Search for the cell housing the specified text and yield its (X, Y) center coordinate. 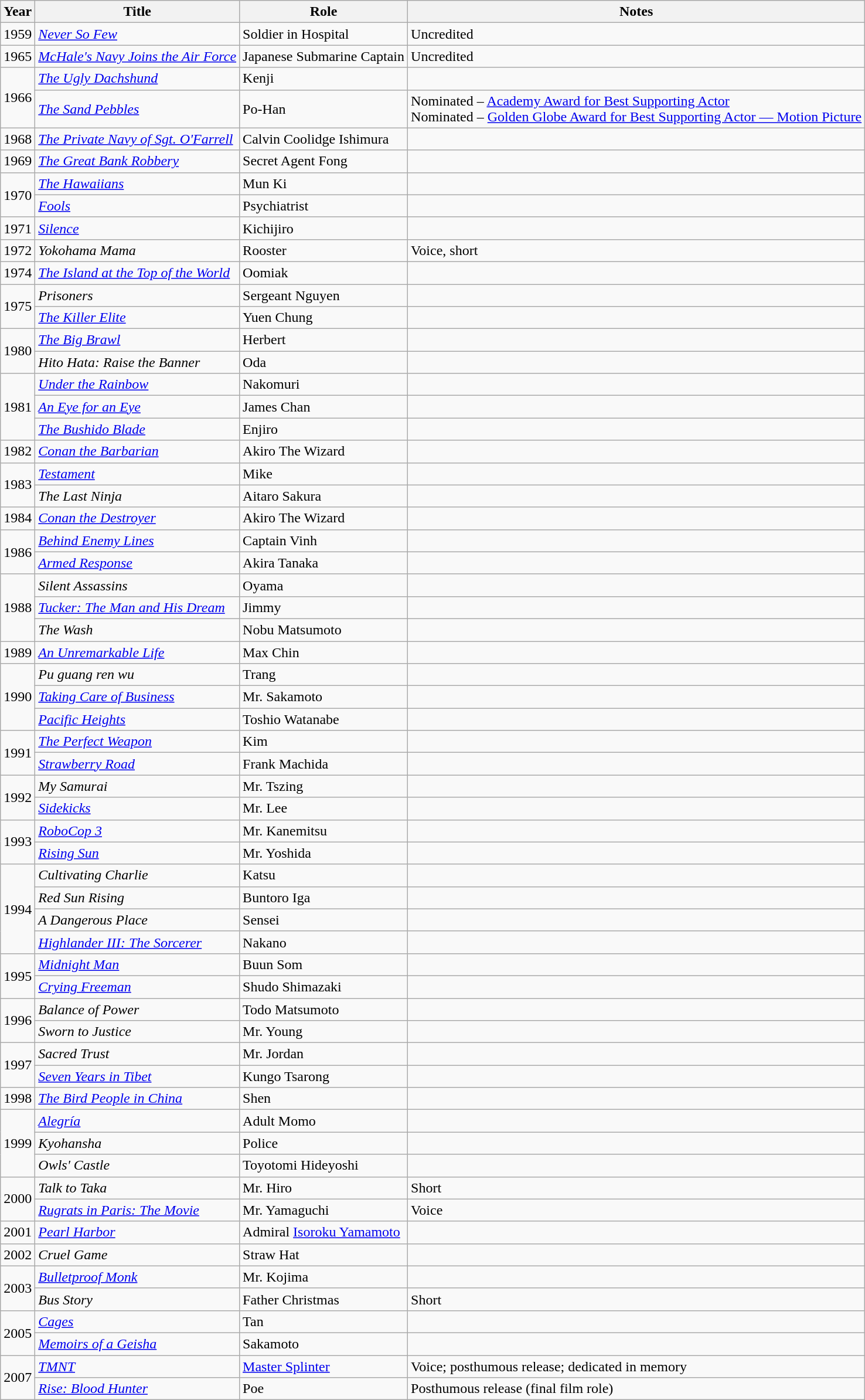
Adult Momo (323, 1121)
1990 (18, 697)
Yuen Chung (323, 318)
Tucker: The Man and His Dream (137, 607)
Silence (137, 228)
Akira Tanaka (323, 563)
1969 (18, 161)
Captain Vinh (323, 541)
Mr. Tszing (323, 786)
Psychiatrist (323, 206)
The Ugly Dachshund (137, 79)
The Killer Elite (137, 318)
Mike (323, 474)
1984 (18, 518)
1959 (18, 34)
Kim (323, 742)
Memoirs of a Geisha (137, 1344)
1988 (18, 607)
Kenji (323, 79)
Oda (323, 362)
The Great Bank Robbery (137, 161)
The Private Navy of Sgt. O'Farrell (137, 139)
Rise: Blood Hunter (137, 1389)
Conan the Destroyer (137, 518)
Pearl Harbor (137, 1232)
Fools (137, 206)
1965 (18, 56)
Mr. Sakamoto (323, 697)
1991 (18, 753)
1981 (18, 407)
Kungo Tsarong (323, 1076)
Nominated – Academy Award for Best Supporting ActorNominated – Golden Globe Award for Best Supporting Actor — Motion Picture (636, 109)
1992 (18, 797)
An Eye for an Eye (137, 407)
1975 (18, 306)
Buun Som (323, 964)
Red Sun Rising (137, 898)
Poe (323, 1389)
Katsu (323, 875)
Mr. Young (323, 1032)
1971 (18, 228)
Notes (636, 12)
2005 (18, 1333)
The Big Brawl (137, 340)
Prisoners (137, 295)
Trang (323, 675)
The Bushido Blade (137, 429)
Toyotomi Hideyoshi (323, 1165)
Voice (636, 1210)
Police (323, 1143)
Nobu Matsumoto (323, 630)
McHale's Navy Joins the Air Force (137, 56)
Todo Matsumoto (323, 1009)
1998 (18, 1099)
Sidekicks (137, 808)
Straw Hat (323, 1255)
1994 (18, 909)
Mr. Lee (323, 808)
Japanese Submarine Captain (323, 56)
Mr. Yamaguchi (323, 1210)
Herbert (323, 340)
1982 (18, 451)
James Chan (323, 407)
Yokohama Mama (137, 250)
1993 (18, 842)
1966 (18, 97)
Voice, short (636, 250)
1989 (18, 653)
Kyohansha (137, 1143)
Po-Han (323, 109)
Shen (323, 1099)
2003 (18, 1288)
Seven Years in Tibet (137, 1076)
Hito Hata: Raise the Banner (137, 362)
Father Christmas (323, 1299)
The Last Ninja (137, 496)
The Island at the Top of the World (137, 273)
Oomiak (323, 273)
The Hawaiians (137, 184)
Admiral Isoroku Yamamoto (323, 1232)
Nakomuri (323, 385)
Crying Freeman (137, 987)
Mr. Jordan (323, 1054)
Role (323, 12)
Posthumous release (final film role) (636, 1389)
An Unremarkable Life (137, 653)
Pacific Heights (137, 719)
1980 (18, 351)
Cages (137, 1321)
Mr. Kojima (323, 1277)
Frank Machida (323, 764)
Nakano (323, 942)
2001 (18, 1232)
1983 (18, 485)
Voice; posthumous release; dedicated in memory (636, 1367)
Oyama (323, 585)
Sergeant Nguyen (323, 295)
Rising Sun (137, 853)
Taking Care of Business (137, 697)
The Wash (137, 630)
1972 (18, 250)
Mun Ki (323, 184)
Mr. Yoshida (323, 853)
Rooster (323, 250)
Armed Response (137, 563)
2000 (18, 1199)
Bulletproof Monk (137, 1277)
Title (137, 12)
Under the Rainbow (137, 385)
TMNT (137, 1367)
Master Splinter (323, 1367)
Sworn to Justice (137, 1032)
Highlander III: The Sorcerer (137, 942)
Calvin Coolidge Ishimura (323, 139)
Testament (137, 474)
Talk to Taka (137, 1188)
Sakamoto (323, 1344)
A Dangerous Place (137, 920)
Sensei (323, 920)
Enjiro (323, 429)
Toshio Watanabe (323, 719)
Secret Agent Fong (323, 161)
Alegría (137, 1121)
The Sand Pebbles (137, 109)
Conan the Barbarian (137, 451)
Aitaro Sakura (323, 496)
Mr. Kanemitsu (323, 831)
The Bird People in China (137, 1099)
1970 (18, 195)
Bus Story (137, 1299)
Buntoro Iga (323, 898)
Behind Enemy Lines (137, 541)
Year (18, 12)
Soldier in Hospital (323, 34)
RoboCop 3 (137, 831)
Never So Few (137, 34)
Strawberry Road (137, 764)
Silent Assassins (137, 585)
Sacred Trust (137, 1054)
Cultivating Charlie (137, 875)
1996 (18, 1020)
Mr. Hiro (323, 1188)
1995 (18, 976)
1999 (18, 1143)
Pu guang ren wu (137, 675)
The Perfect Weapon (137, 742)
Max Chin (323, 653)
Cruel Game (137, 1255)
Shudo Shimazaki (323, 987)
Owls' Castle (137, 1165)
Balance of Power (137, 1009)
Tan (323, 1321)
1968 (18, 139)
1997 (18, 1065)
Midnight Man (137, 964)
Rugrats in Paris: The Movie (137, 1210)
1974 (18, 273)
Kichijiro (323, 228)
Jimmy (323, 607)
2007 (18, 1378)
My Samurai (137, 786)
1986 (18, 552)
2002 (18, 1255)
